For the text-containing cell, return its midpoint in (x, y) coordinate format. 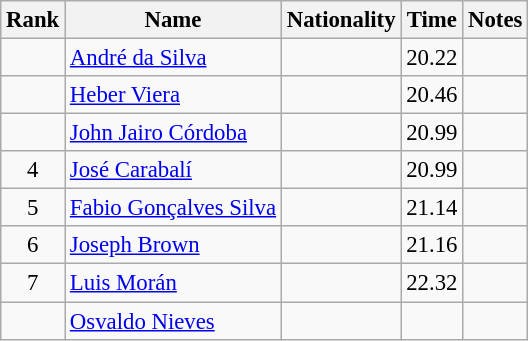
20.46 (432, 95)
Fabio Gonçalves Silva (174, 208)
6 (33, 245)
John Jairo Córdoba (174, 133)
Heber Viera (174, 95)
Osvaldo Nieves (174, 321)
22.32 (432, 283)
5 (33, 208)
Nationality (340, 20)
Joseph Brown (174, 245)
21.16 (432, 245)
4 (33, 170)
Luis Morán (174, 283)
21.14 (432, 208)
Time (432, 20)
7 (33, 283)
Notes (496, 20)
Rank (33, 20)
Name (174, 20)
André da Silva (174, 58)
José Carabalí (174, 170)
20.22 (432, 58)
